Scan for the cell matching the given text and deliver its [x, y] coordinate at center. 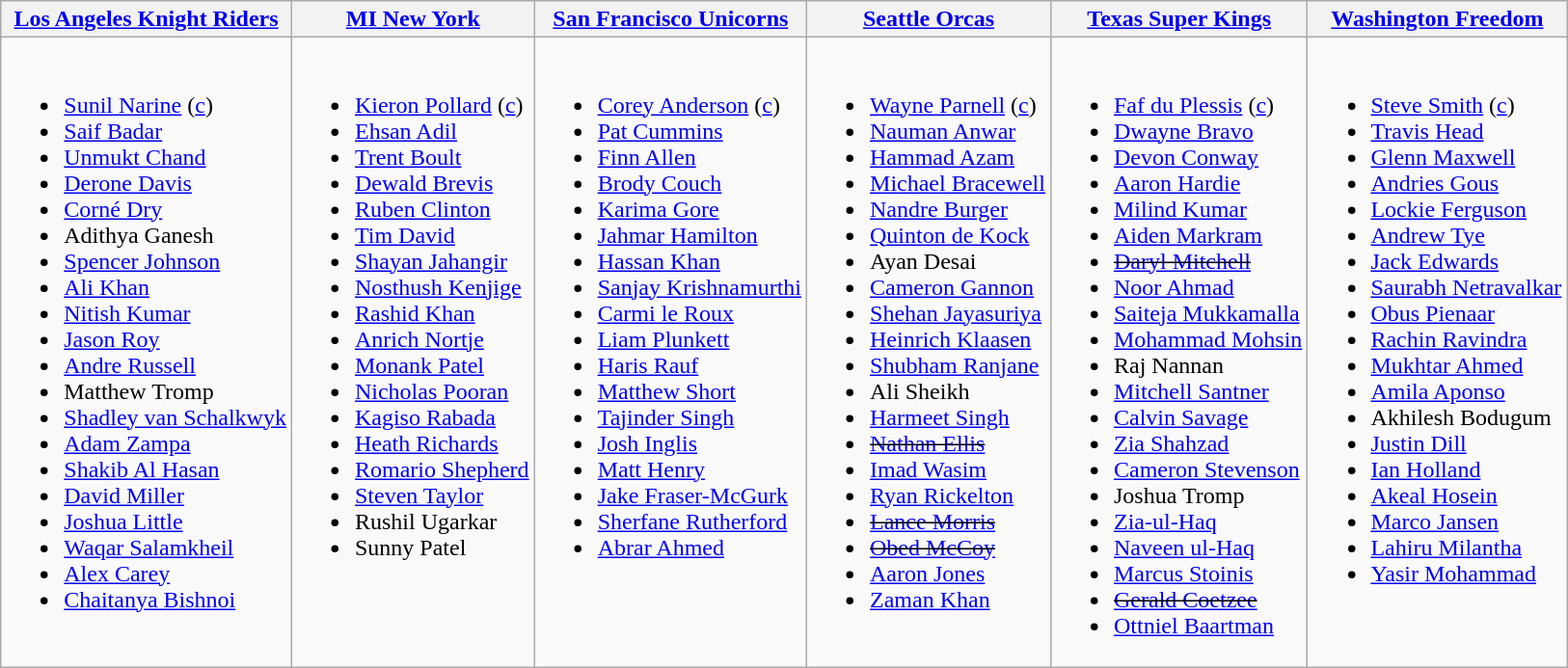
San Francisco Unicorns [670, 19]
Washington Freedom [1437, 19]
Los Angeles Knight Riders [147, 19]
MI New York [413, 19]
Seattle Orcas [930, 19]
Texas Super Kings [1178, 19]
